Return the [X, Y] coordinate for the center point of the cell that contains the specified text.  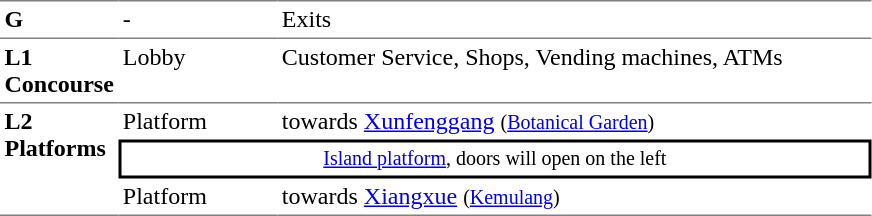
- [198, 19]
towards Xunfenggang (Botanical Garden) [574, 121]
Customer Service, Shops, Vending machines, ATMs [574, 70]
Island platform, doors will open on the left [494, 160]
G [59, 19]
Exits [574, 19]
L2Platforms [59, 159]
Lobby [198, 70]
L1Concourse [59, 70]
towards Xiangxue (Kemulang) [574, 197]
